Return [x, y] of the center of cell containing provided text 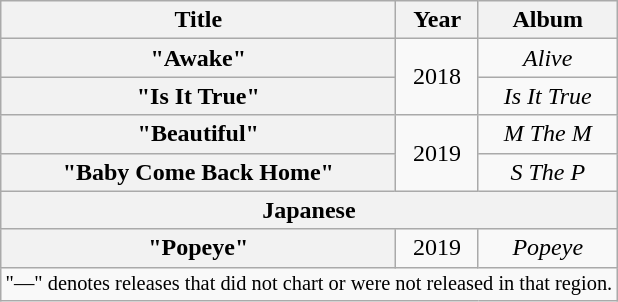
"Awake" [198, 58]
"Popeye" [198, 248]
S The P [548, 172]
Popeye [548, 248]
"Baby Come Back Home" [198, 172]
"Beautiful" [198, 134]
"—" denotes releases that did not chart or were not released in that region. [309, 284]
Title [198, 20]
M The M [548, 134]
2018 [438, 77]
Japanese [309, 210]
Album [548, 20]
Year [438, 20]
Is It True [548, 96]
"Is It True" [198, 96]
Alive [548, 58]
